Provide the (x, y) coordinate of the cell's center where the given text is located.  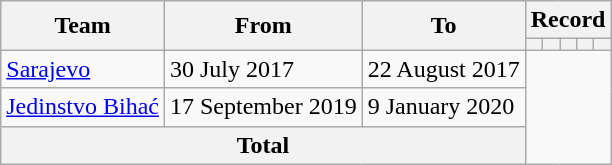
Sarajevo (83, 69)
30 July 2017 (263, 69)
From (263, 26)
Team (83, 26)
Jedinstvo Bihać (83, 107)
9 January 2020 (444, 107)
22 August 2017 (444, 69)
To (444, 26)
Record (568, 20)
17 September 2019 (263, 107)
Total (263, 145)
